Search for the cell housing the specified text and yield its (x, y) center coordinate. 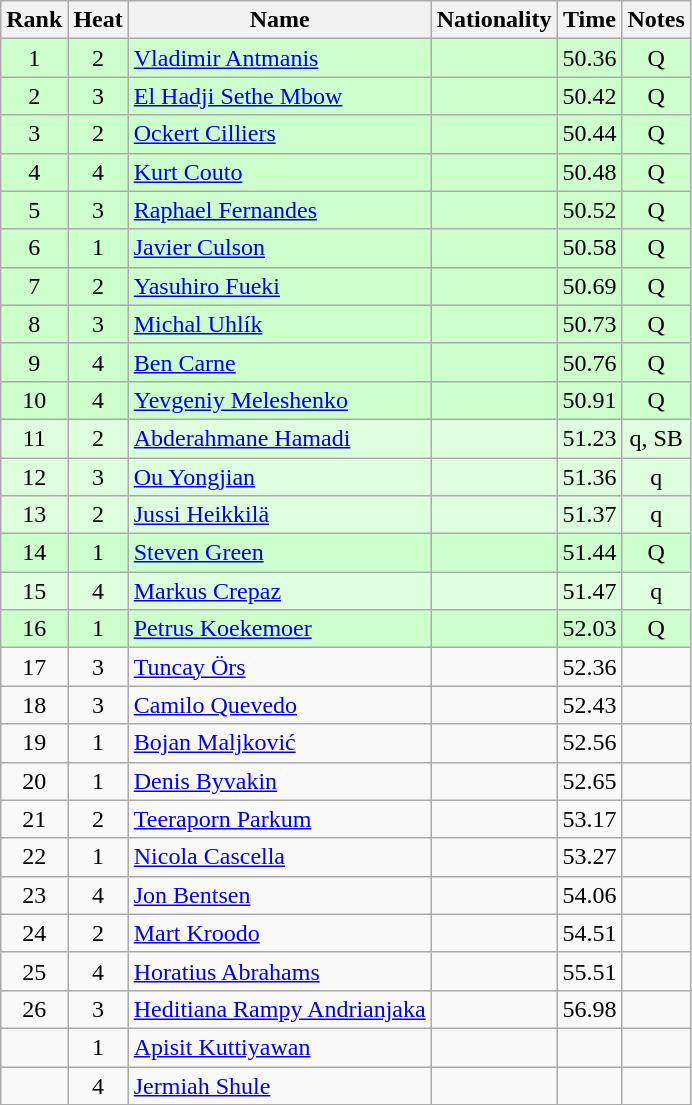
53.27 (590, 857)
Vladimir Antmanis (280, 58)
Camilo Quevedo (280, 705)
50.44 (590, 134)
16 (34, 629)
50.48 (590, 172)
Rank (34, 20)
Ou Yongjian (280, 477)
6 (34, 248)
q, SB (656, 438)
14 (34, 553)
19 (34, 743)
Petrus Koekemoer (280, 629)
51.47 (590, 591)
Heditiana Rampy Andrianjaka (280, 1009)
15 (34, 591)
51.36 (590, 477)
5 (34, 210)
52.36 (590, 667)
Mart Kroodo (280, 933)
50.58 (590, 248)
Nationality (494, 20)
Ockert Cilliers (280, 134)
Heat (98, 20)
Kurt Couto (280, 172)
52.56 (590, 743)
51.44 (590, 553)
Javier Culson (280, 248)
Apisit Kuttiyawan (280, 1047)
Yevgeniy Meleshenko (280, 400)
23 (34, 895)
50.52 (590, 210)
Time (590, 20)
Tuncay Örs (280, 667)
20 (34, 781)
Teeraporn Parkum (280, 819)
12 (34, 477)
Notes (656, 20)
Jussi Heikkilä (280, 515)
Nicola Cascella (280, 857)
25 (34, 971)
52.43 (590, 705)
50.69 (590, 286)
13 (34, 515)
53.17 (590, 819)
55.51 (590, 971)
11 (34, 438)
52.03 (590, 629)
Markus Crepaz (280, 591)
Abderahmane Hamadi (280, 438)
Raphael Fernandes (280, 210)
50.76 (590, 362)
50.36 (590, 58)
50.91 (590, 400)
24 (34, 933)
56.98 (590, 1009)
17 (34, 667)
Jon Bentsen (280, 895)
54.51 (590, 933)
8 (34, 324)
Steven Green (280, 553)
Yasuhiro Fueki (280, 286)
Bojan Maljković (280, 743)
21 (34, 819)
52.65 (590, 781)
Jermiah Shule (280, 1085)
El Hadji Sethe Mbow (280, 96)
51.23 (590, 438)
9 (34, 362)
Ben Carne (280, 362)
Horatius Abrahams (280, 971)
50.42 (590, 96)
51.37 (590, 515)
7 (34, 286)
50.73 (590, 324)
Denis Byvakin (280, 781)
18 (34, 705)
22 (34, 857)
Name (280, 20)
26 (34, 1009)
Michal Uhlík (280, 324)
10 (34, 400)
54.06 (590, 895)
